Find where the given text appears and provide that cell's center as (X, Y) coordinate. 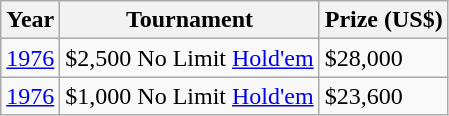
Prize (US$) (384, 20)
$28,000 (384, 58)
Tournament (190, 20)
Year (30, 20)
$2,500 No Limit Hold'em (190, 58)
$23,600 (384, 96)
$1,000 No Limit Hold'em (190, 96)
